Pinpoint the cell where the given text exists, returning its (X, Y) midpoint coordinate. 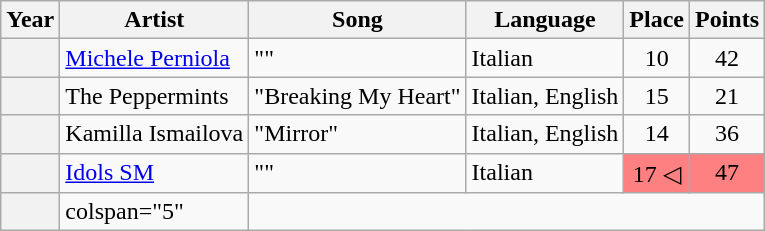
42 (726, 58)
"Breaking My Heart" (358, 96)
Language (545, 20)
The Peppermints (154, 96)
17 ◁ (657, 173)
Kamilla Ismailova (154, 134)
Points (726, 20)
"Mirror" (358, 134)
47 (726, 173)
Year (30, 20)
colspan="5" (154, 212)
Idols SM (154, 173)
Michele Perniola (154, 58)
Song (358, 20)
14 (657, 134)
36 (726, 134)
21 (726, 96)
15 (657, 96)
Artist (154, 20)
Place (657, 20)
10 (657, 58)
